Capture the cell that displays the provided text and extract its [x, y] central coordinate. 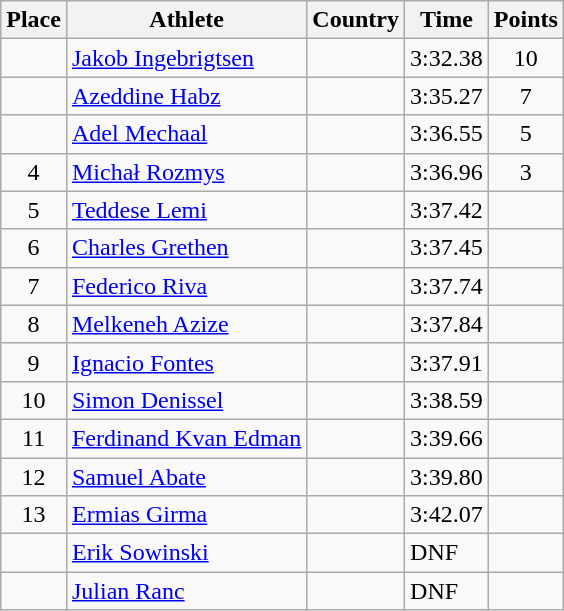
3:37.84 [447, 324]
Points [526, 20]
8 [34, 324]
Place [34, 20]
3:32.38 [447, 58]
Teddese Lemi [186, 210]
9 [34, 362]
Charles Grethen [186, 248]
11 [34, 438]
3:35.27 [447, 96]
Melkeneh Azize [186, 324]
Samuel Abate [186, 477]
Time [447, 20]
3:36.55 [447, 134]
Country [356, 20]
Ignacio Fontes [186, 362]
Azeddine Habz [186, 96]
3:39.80 [447, 477]
3:37.45 [447, 248]
Simon Denissel [186, 400]
3:37.74 [447, 286]
Julian Ranc [186, 591]
Michał Rozmys [186, 172]
Adel Mechaal [186, 134]
3:38.59 [447, 400]
13 [34, 515]
3:36.96 [447, 172]
3:39.66 [447, 438]
3:37.42 [447, 210]
3:42.07 [447, 515]
4 [34, 172]
6 [34, 248]
Jakob Ingebrigtsen [186, 58]
Ferdinand Kvan Edman [186, 438]
3:37.91 [447, 362]
Erik Sowinski [186, 553]
3 [526, 172]
Athlete [186, 20]
12 [34, 477]
Federico Riva [186, 286]
Ermias Girma [186, 515]
